Output the [x, y] coordinate of the center of the cell containing the given text.  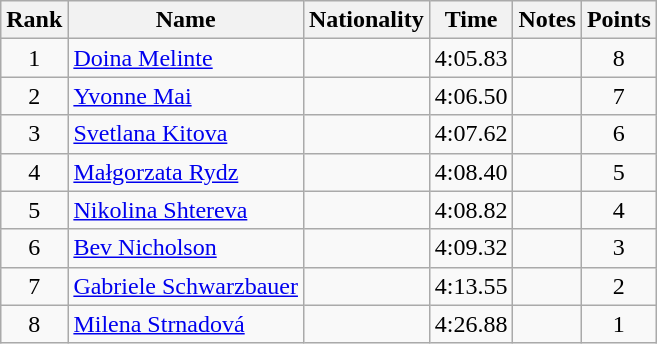
Name [186, 20]
4:05.83 [471, 58]
4:13.55 [471, 286]
Rank [34, 20]
4:08.40 [471, 172]
Nationality [366, 20]
Time [471, 20]
Yvonne Mai [186, 96]
Svetlana Kitova [186, 134]
Nikolina Shtereva [186, 210]
4:06.50 [471, 96]
Małgorzata Rydz [186, 172]
Gabriele Schwarzbauer [186, 286]
4:08.82 [471, 210]
4:07.62 [471, 134]
Bev Nicholson [186, 248]
Points [618, 20]
Doina Melinte [186, 58]
4:26.88 [471, 324]
Milena Strnadová [186, 324]
Notes [547, 20]
4:09.32 [471, 248]
